Detect which cell encompasses the target text, then output its (X, Y) center coordinate. 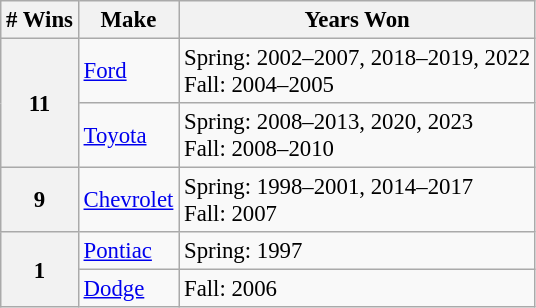
Spring: 1998–2001, 2014–2017Fall: 2007 (358, 200)
Spring: 2008–2013, 2020, 2023Fall: 2008–2010 (358, 136)
Pontiac (128, 251)
1 (40, 270)
Make (128, 20)
9 (40, 200)
Spring: 2002–2007, 2018–2019, 2022Fall: 2004–2005 (358, 72)
# Wins (40, 20)
Ford (128, 72)
Spring: 1997 (358, 251)
Dodge (128, 289)
11 (40, 104)
Toyota (128, 136)
Years Won (358, 20)
Fall: 2006 (358, 289)
Chevrolet (128, 200)
